Identify which cell holds the provided text, then report its [x, y] central coordinate. 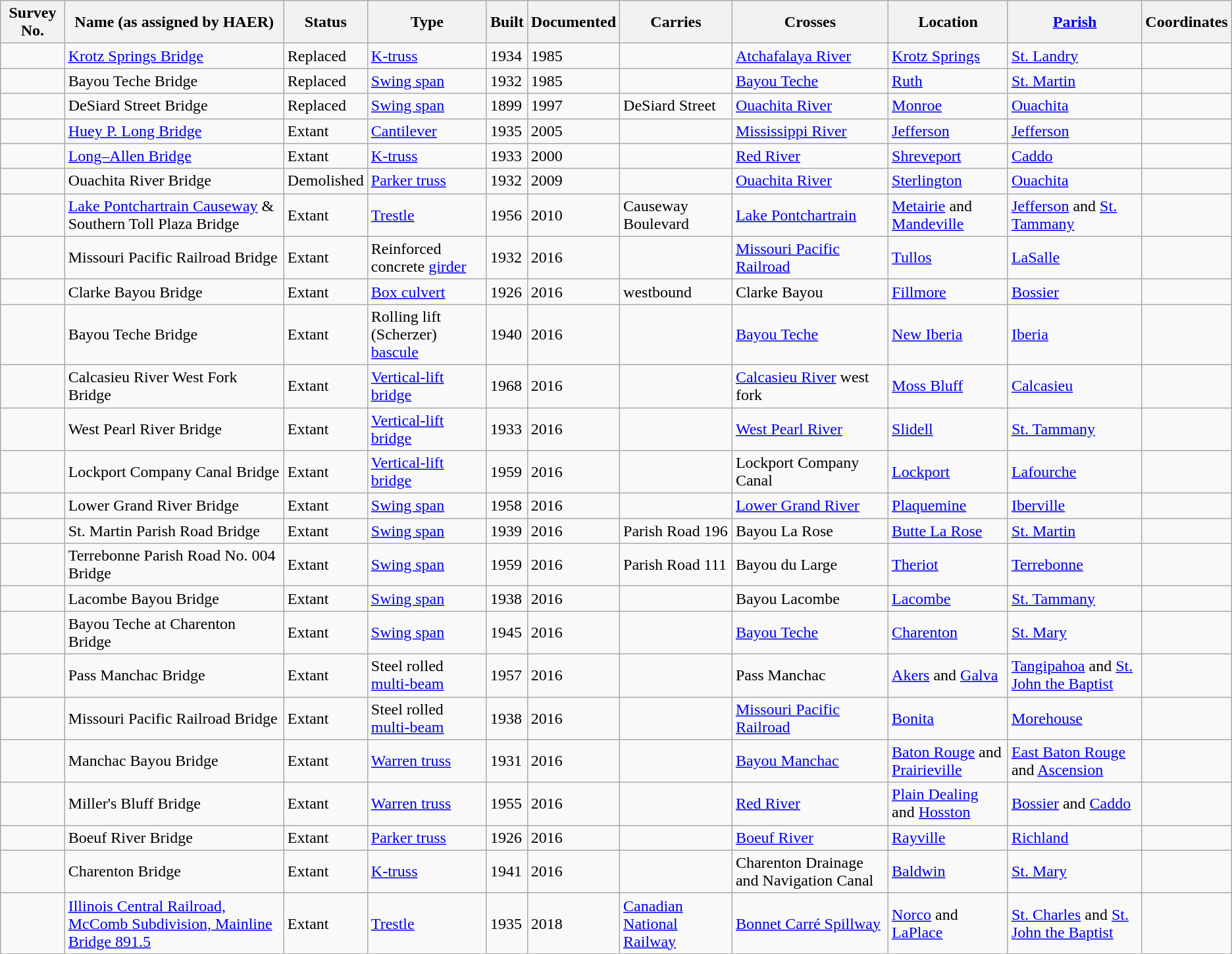
Bayou Teche at Charenton Bridge [174, 633]
Boeuf River Bridge [174, 838]
1968 [507, 386]
Documented [573, 22]
1958 [507, 506]
Lockport Company Canal Bridge [174, 472]
Lockport [948, 472]
Lake Pontchartrain [809, 214]
Bonita [948, 718]
Cantilever [426, 131]
Lafourche [1074, 472]
St. Landry [1074, 56]
West Pearl River [809, 429]
Parish [1074, 22]
1957 [507, 675]
Rolling lift (Scherzer) bascule [426, 334]
Calcasieu [1074, 386]
Norco and LaPlace [948, 923]
Bossier and Caddo [1074, 804]
Krotz Springs Bridge [174, 56]
2009 [573, 181]
Clarke Bayou Bridge [174, 291]
Jefferson and St. Tammany [1074, 214]
1945 [507, 633]
1955 [507, 804]
1997 [573, 106]
Tullos [948, 258]
West Pearl River Bridge [174, 429]
Lacombe [948, 599]
westbound [677, 291]
Rayville [948, 838]
Parish Road 196 [677, 531]
East Baton Rouge and Ascension [1074, 761]
Lower Grand River [809, 506]
Lockport Company Canal [809, 472]
Parish Road 111 [677, 565]
1939 [507, 531]
Bossier [1074, 291]
Bonnet Carré Spillway [809, 923]
Demolished [325, 181]
Moss Bluff [948, 386]
Huey P. Long Bridge [174, 131]
Sterlington [948, 181]
Atchafalaya River [809, 56]
2010 [573, 214]
Tangipahoa and St. John the Baptist [1074, 675]
Metairie and Mandeville [948, 214]
Lake Pontchartrain Causeway & Southern Toll Plaza Bridge [174, 214]
Fillmore [948, 291]
Built [507, 22]
Bayou du Large [809, 565]
1941 [507, 871]
Name (as assigned by HAER) [174, 22]
Calcasieu River West Fork Bridge [174, 386]
Baton Rouge and Prairieville [948, 761]
Plaquemine [948, 506]
Long–Allen Bridge [174, 156]
LaSalle [1074, 258]
Bayou Manchac [809, 761]
Morehouse [1074, 718]
Charenton [948, 633]
Richland [1074, 838]
Shreveport [948, 156]
Terrebonne Parish Road No. 004 Bridge [174, 565]
Iberia [1074, 334]
Akers and Galva [948, 675]
Baldwin [948, 871]
DeSiard Street Bridge [174, 106]
Bayou La Rose [809, 531]
Status [325, 22]
Butte La Rose [948, 531]
1931 [507, 761]
Clarke Bayou [809, 291]
Survey No. [33, 22]
Slidell [948, 429]
New Iberia [948, 334]
Miller's Bluff Bridge [174, 804]
Lacombe Bayou Bridge [174, 599]
St. Martin Parish Road Bridge [174, 531]
Calcasieu River west fork [809, 386]
Canadian National Railway [677, 923]
Caddo [1074, 156]
St. Charles and St. John the Baptist [1074, 923]
1934 [507, 56]
Ouachita River Bridge [174, 181]
Pass Manchac Bridge [174, 675]
Iberville [1074, 506]
1956 [507, 214]
Mississippi River [809, 131]
Terrebonne [1074, 565]
Illinois Central Railroad, McComb Subdivision, Mainline Bridge 891.5 [174, 923]
Charenton Drainage and Navigation Canal [809, 871]
Ruth [948, 81]
Type [426, 22]
Causeway Boulevard [677, 214]
Boeuf River [809, 838]
Bayou Lacombe [809, 599]
Pass Manchac [809, 675]
Lower Grand River Bridge [174, 506]
Plain Dealing and Hosston [948, 804]
Charenton Bridge [174, 871]
Manchac Bayou Bridge [174, 761]
2000 [573, 156]
1899 [507, 106]
Krotz Springs [948, 56]
2018 [573, 923]
Coordinates [1187, 22]
1940 [507, 334]
DeSiard Street [677, 106]
Carries [677, 22]
Box culvert [426, 291]
2005 [573, 131]
Monroe [948, 106]
Theriot [948, 565]
Reinforced concrete girder [426, 258]
Location [948, 22]
Crosses [809, 22]
